Identify which cell holds the provided text, then report its [x, y] central coordinate. 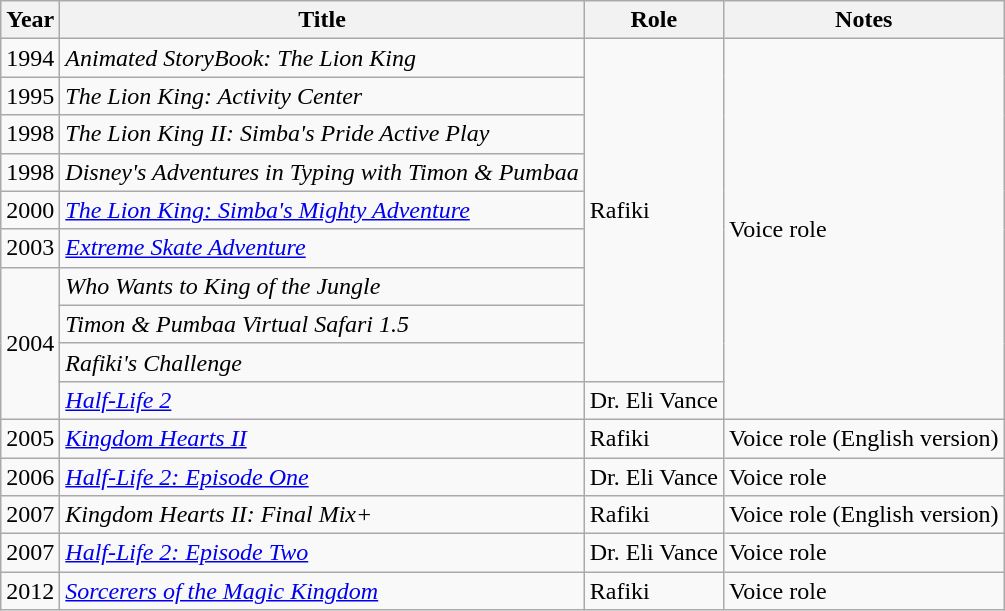
2005 [30, 438]
1995 [30, 96]
Kingdom Hearts II [322, 438]
Half-Life 2 [322, 400]
Title [322, 20]
2012 [30, 591]
Year [30, 20]
Sorcerers of the Magic Kingdom [322, 591]
Disney's Adventures in Typing with Timon & Pumbaa [322, 172]
Kingdom Hearts II: Final Mix+ [322, 515]
Timon & Pumbaa Virtual Safari 1.5 [322, 324]
Who Wants to King of the Jungle [322, 286]
Extreme Skate Adventure [322, 248]
Half-Life 2: Episode One [322, 477]
2000 [30, 210]
2004 [30, 343]
Notes [864, 20]
Role [654, 20]
Half-Life 2: Episode Two [322, 553]
2006 [30, 477]
The Lion King: Simba's Mighty Adventure [322, 210]
The Lion King II: Simba's Pride Active Play [322, 134]
2003 [30, 248]
Animated StoryBook: The Lion King [322, 58]
Rafiki's Challenge [322, 362]
The Lion King: Activity Center [322, 96]
1994 [30, 58]
